Output the [X, Y] coordinate of the center of the cell containing the given text.  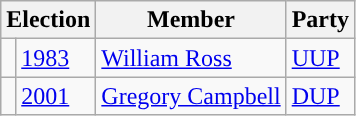
Member [191, 20]
DUP [320, 96]
2001 [56, 96]
William Ross [191, 58]
Party [320, 20]
1983 [56, 58]
Election [48, 20]
Gregory Campbell [191, 96]
UUP [320, 58]
